Pinpoint the cell where the given text exists, returning its (X, Y) midpoint coordinate. 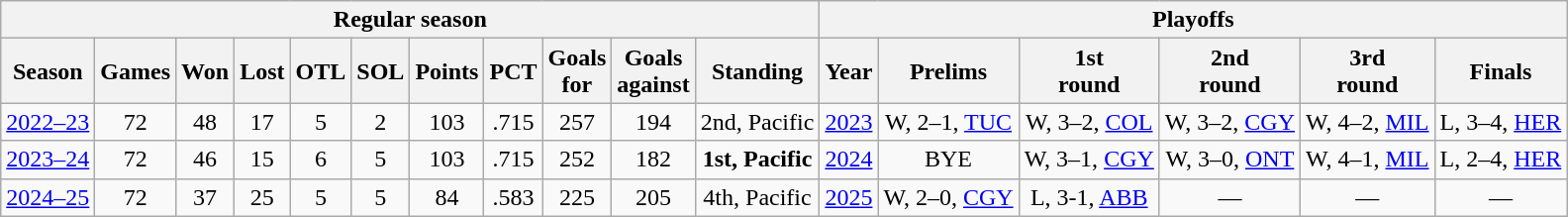
W, 3–1, CGY (1089, 160)
Season (48, 71)
252 (577, 160)
Playoffs (1194, 20)
L, 2–4, HER (1501, 160)
2024 (849, 160)
25 (262, 197)
Finals (1501, 71)
L, 3–4, HER (1501, 122)
SOL (380, 71)
4th, Pacific (757, 197)
Regular season (410, 20)
17 (262, 122)
Games (136, 71)
Goalsfor (577, 71)
PCT (513, 71)
Standing (757, 71)
Year (849, 71)
.583 (513, 197)
W, 3–2, COL (1089, 122)
6 (321, 160)
3rdround (1368, 71)
1stround (1089, 71)
W, 2–0, CGY (948, 197)
48 (206, 122)
Lost (262, 71)
W, 3–0, ONT (1229, 160)
182 (653, 160)
W, 4–1, MIL (1368, 160)
2ndround (1229, 71)
2024–25 (48, 197)
46 (206, 160)
Prelims (948, 71)
Goalsagainst (653, 71)
257 (577, 122)
2022–23 (48, 122)
2023 (849, 122)
225 (577, 197)
BYE (948, 160)
W, 2–1, TUC (948, 122)
37 (206, 197)
205 (653, 197)
OTL (321, 71)
2nd, Pacific (757, 122)
2 (380, 122)
1st, Pacific (757, 160)
W, 3–2, CGY (1229, 122)
Won (206, 71)
2025 (849, 197)
15 (262, 160)
W, 4–2, MIL (1368, 122)
84 (447, 197)
2023–24 (48, 160)
L, 3-1, ABB (1089, 197)
194 (653, 122)
Points (447, 71)
